Return the [x, y] coordinate for the center point of the cell that contains the specified text.  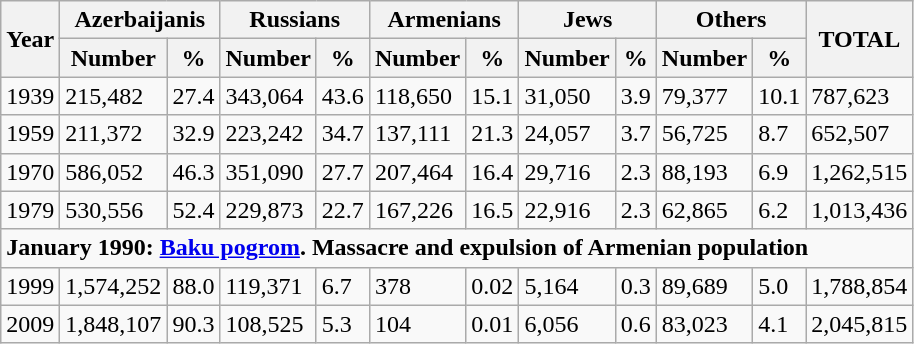
21.3 [492, 134]
207,464 [417, 172]
586,052 [114, 172]
56,725 [704, 134]
118,650 [417, 96]
6.7 [342, 286]
22,916 [567, 210]
652,507 [860, 134]
0.3 [636, 286]
27.4 [194, 96]
8.7 [780, 134]
1,262,515 [860, 172]
223,242 [268, 134]
89,689 [704, 286]
137,111 [417, 134]
351,090 [268, 172]
46.3 [194, 172]
1939 [30, 96]
27.7 [342, 172]
530,556 [114, 210]
29,716 [567, 172]
104 [417, 324]
211,372 [114, 134]
31,050 [567, 96]
83,023 [704, 324]
Year [30, 39]
0.02 [492, 286]
10.1 [780, 96]
5.0 [780, 286]
88,193 [704, 172]
3.7 [636, 134]
2009 [30, 324]
119,371 [268, 286]
167,226 [417, 210]
62,865 [704, 210]
343,064 [268, 96]
24,057 [567, 134]
Jews [588, 20]
215,482 [114, 96]
1999 [30, 286]
32.9 [194, 134]
2,045,815 [860, 324]
16.5 [492, 210]
5.3 [342, 324]
16.4 [492, 172]
229,873 [268, 210]
108,525 [268, 324]
378 [417, 286]
1,788,854 [860, 286]
1,013,436 [860, 210]
1,848,107 [114, 324]
Armenians [444, 20]
88.0 [194, 286]
Russians [294, 20]
787,623 [860, 96]
5,164 [567, 286]
0.6 [636, 324]
34.7 [342, 134]
TOTAL [860, 39]
January 1990: Baku pogrom. Massacre and expulsion of Armenian population [457, 248]
43.6 [342, 96]
6.9 [780, 172]
1979 [30, 210]
3.9 [636, 96]
79,377 [704, 96]
6.2 [780, 210]
0.01 [492, 324]
1,574,252 [114, 286]
15.1 [492, 96]
52.4 [194, 210]
1970 [30, 172]
90.3 [194, 324]
6,056 [567, 324]
1959 [30, 134]
Azerbaijanis [140, 20]
22.7 [342, 210]
Others [730, 20]
4.1 [780, 324]
